Find where the given text appears and provide that cell's center as (x, y) coordinate. 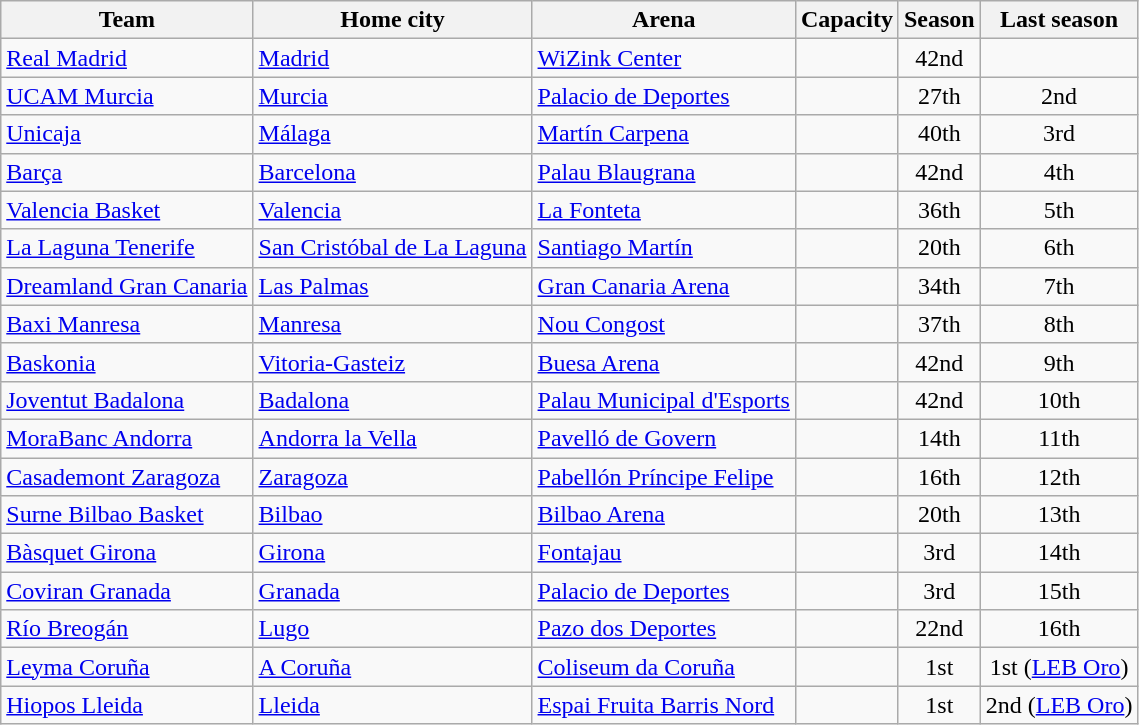
1st (LEB Oro) (1059, 667)
Leyma Coruña (127, 667)
Pazo dos Deportes (664, 629)
22nd (939, 629)
Bàsquet Girona (127, 553)
A Coruña (392, 667)
34th (939, 286)
Gran Canaria Arena (664, 286)
12th (1059, 477)
Casademont Zaragoza (127, 477)
La Laguna Tenerife (127, 248)
Home city (392, 20)
5th (1059, 210)
Capacity (846, 20)
Nou Congost (664, 324)
Coviran Granada (127, 591)
Joventut Badalona (127, 400)
Barça (127, 172)
Bilbao (392, 515)
40th (939, 134)
La Fonteta (664, 210)
Zaragoza (392, 477)
Santiago Martín (664, 248)
2nd (LEB Oro) (1059, 705)
Season (939, 20)
6th (1059, 248)
Valencia (392, 210)
Badalona (392, 400)
Granada (392, 591)
7th (1059, 286)
8th (1059, 324)
Málaga (392, 134)
Vitoria-Gasteiz (392, 362)
36th (939, 210)
Last season (1059, 20)
Palau Blaugrana (664, 172)
Coliseum da Coruña (664, 667)
Baxi Manresa (127, 324)
27th (939, 96)
Lugo (392, 629)
Martín Carpena (664, 134)
Fontajau (664, 553)
37th (939, 324)
Real Madrid (127, 58)
11th (1059, 438)
Barcelona (392, 172)
9th (1059, 362)
15th (1059, 591)
Madrid (392, 58)
MoraBanc Andorra (127, 438)
Pabellón Príncipe Felipe (664, 477)
Andorra la Vella (392, 438)
Murcia (392, 96)
Palau Municipal d'Esports (664, 400)
Surne Bilbao Basket (127, 515)
Valencia Basket (127, 210)
UCAM Murcia (127, 96)
Team (127, 20)
San Cristóbal de La Laguna (392, 248)
Bilbao Arena (664, 515)
Lleida (392, 705)
Río Breogán (127, 629)
Unicaja (127, 134)
Baskonia (127, 362)
10th (1059, 400)
Espai Fruita Barris Nord (664, 705)
13th (1059, 515)
Hiopos Lleida (127, 705)
Arena (664, 20)
Buesa Arena (664, 362)
WiZink Center (664, 58)
Las Palmas (392, 286)
Pavelló de Govern (664, 438)
2nd (1059, 96)
Manresa (392, 324)
4th (1059, 172)
Girona (392, 553)
Dreamland Gran Canaria (127, 286)
